Find where the given text appears and provide that cell's center as (X, Y) coordinate. 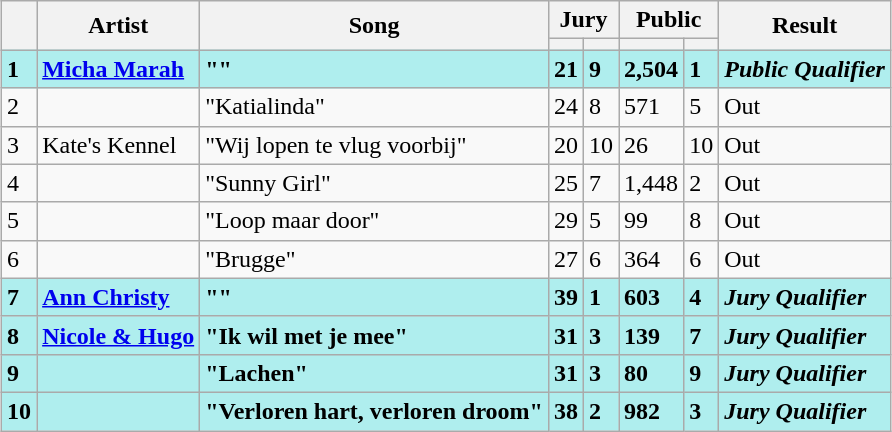
364 (652, 259)
Ann Christy (118, 297)
"Lachen" (374, 373)
20 (566, 145)
"Ik wil met je mee" (374, 335)
1,448 (652, 183)
Nicole & Hugo (118, 335)
139 (652, 335)
38 (566, 411)
24 (566, 107)
"Loop maar door" (374, 221)
"Sunny Girl" (374, 183)
29 (566, 221)
"Verloren hart, verloren droom" (374, 411)
39 (566, 297)
Micha Marah (118, 69)
Result (805, 26)
Kate's Kennel (118, 145)
"Brugge" (374, 259)
"Wij lopen te vlug voorbij" (374, 145)
25 (566, 183)
603 (652, 297)
Song (374, 26)
Public Qualifier (805, 69)
"Katialinda" (374, 107)
80 (652, 373)
21 (566, 69)
Artist (118, 26)
99 (652, 221)
571 (652, 107)
Public (669, 20)
26 (652, 145)
27 (566, 259)
2,504 (652, 69)
Jury (583, 20)
982 (652, 411)
